Detect which cell encompasses the target text, then output its [X, Y] center coordinate. 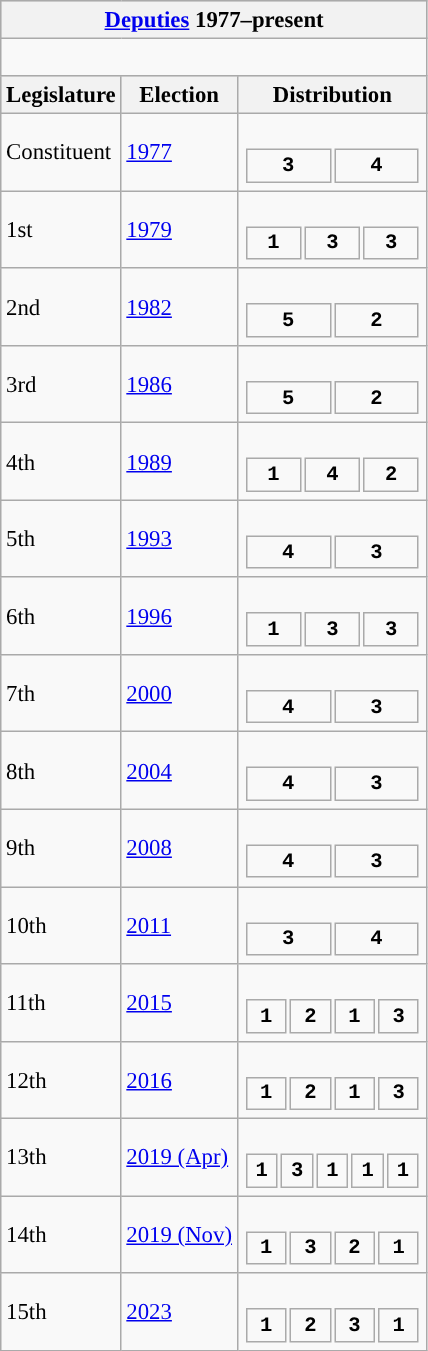
1979 [179, 230]
7th [61, 694]
1 3 2 1 [332, 1234]
10th [61, 926]
1 4 2 [332, 462]
9th [61, 848]
1986 [179, 384]
2004 [179, 770]
8th [61, 770]
1 3 1 1 1 [332, 1158]
1989 [179, 462]
12th [61, 1080]
2016 [179, 1080]
11th [61, 1002]
1st [61, 230]
3rd [61, 384]
6th [61, 616]
2023 [179, 1312]
4th [61, 462]
2019 (Nov) [179, 1234]
2008 [179, 848]
1996 [179, 616]
1 2 3 1 [332, 1312]
Constituent [61, 152]
Legislature [61, 95]
15th [61, 1312]
2000 [179, 694]
1977 [179, 152]
Deputies 1977–present [214, 20]
2015 [179, 1002]
2019 (Apr) [179, 1158]
14th [61, 1234]
13th [61, 1158]
Distribution [332, 95]
1982 [179, 306]
5th [61, 538]
Election [179, 95]
1993 [179, 538]
2nd [61, 306]
2011 [179, 926]
